For the text-containing cell, return its midpoint in [X, Y] coordinate format. 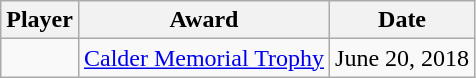
Player [40, 20]
June 20, 2018 [402, 58]
Award [204, 20]
Calder Memorial Trophy [204, 58]
Date [402, 20]
